Locate the cell with the specified text and output its (x, y) center coordinate. 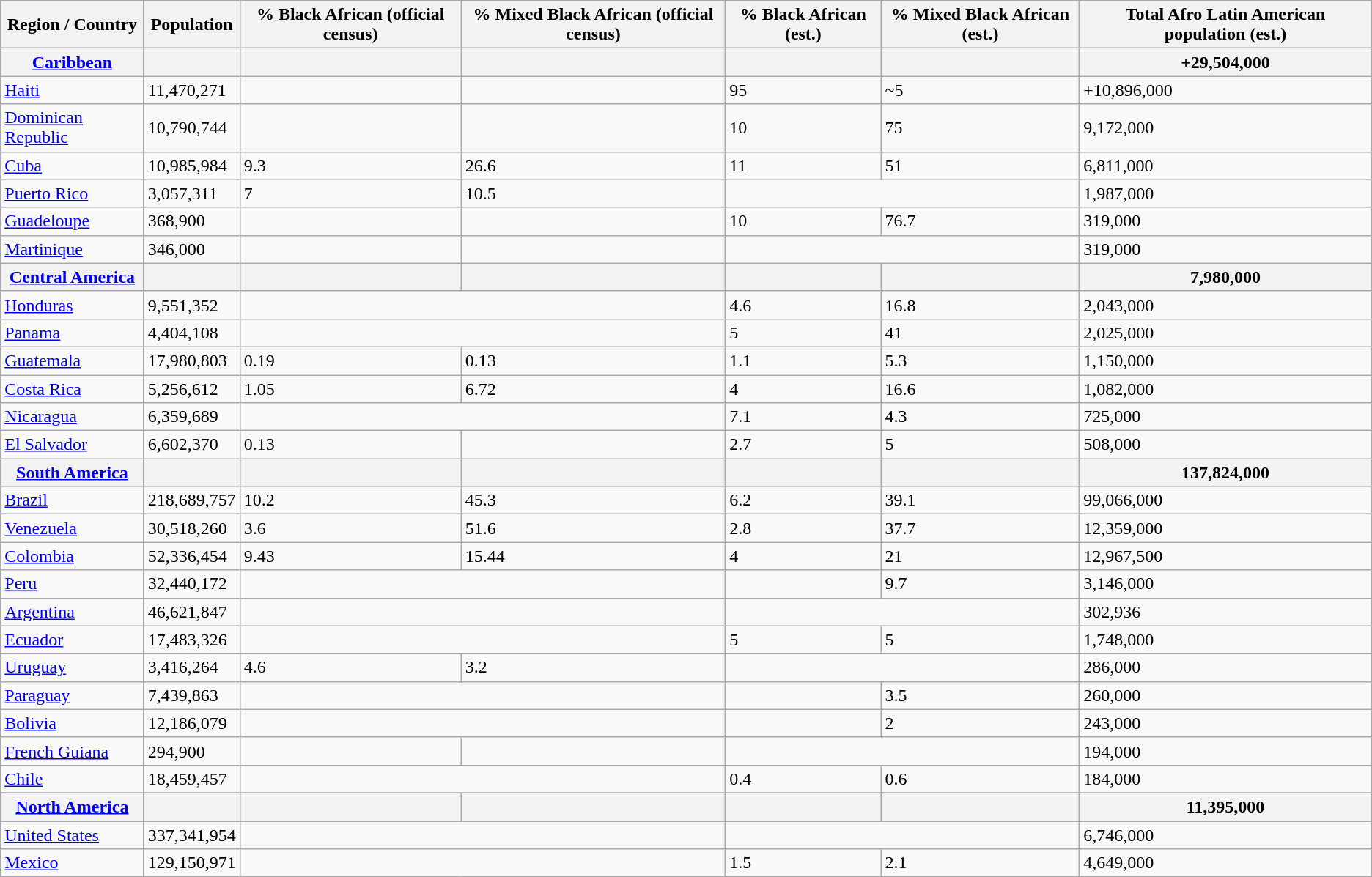
9.7 (981, 584)
Bolivia (72, 723)
Martinique (72, 249)
9.3 (350, 166)
Caribbean (72, 62)
4,649,000 (1225, 863)
30,518,260 (192, 528)
260,000 (1225, 695)
16.8 (981, 305)
508,000 (1225, 445)
Nicaragua (72, 417)
1,748,000 (1225, 640)
1,082,000 (1225, 389)
Argentina (72, 612)
2.7 (803, 445)
15.44 (594, 556)
Uruguay (72, 667)
0.19 (350, 360)
184,000 (1225, 779)
243,000 (1225, 723)
6.2 (803, 500)
Chile (72, 779)
2.1 (981, 863)
Haiti (72, 90)
1,150,000 (1225, 360)
United States (72, 835)
12,967,500 (1225, 556)
Total Afro Latin American population (est.) (1225, 25)
3.2 (594, 667)
7,980,000 (1225, 277)
368,900 (192, 221)
137,824,000 (1225, 473)
6.72 (594, 389)
Population (192, 25)
% Black African (est.) (803, 25)
12,186,079 (192, 723)
0.6 (981, 779)
6,811,000 (1225, 166)
Dominican Republic (72, 127)
4.3 (981, 417)
3.6 (350, 528)
2,025,000 (1225, 333)
Guatemala (72, 360)
39.1 (981, 500)
1,987,000 (1225, 193)
El Salvador (72, 445)
194,000 (1225, 751)
+10,896,000 (1225, 90)
Mexico (72, 863)
Costa Rica (72, 389)
95 (803, 90)
+29,504,000 (1225, 62)
Guadeloupe (72, 221)
6,359,689 (192, 417)
2 (981, 723)
6,602,370 (192, 445)
294,900 (192, 751)
7,439,863 (192, 695)
2.8 (803, 528)
French Guiana (72, 751)
9.43 (350, 556)
Brazil (72, 500)
16.6 (981, 389)
18,459,457 (192, 779)
Ecuador (72, 640)
11,470,271 (192, 90)
Central America (72, 277)
Peru (72, 584)
37.7 (981, 528)
3,146,000 (1225, 584)
1.5 (803, 863)
Honduras (72, 305)
6,746,000 (1225, 835)
3.5 (981, 695)
51 (981, 166)
4,404,108 (192, 333)
1.1 (803, 360)
Puerto Rico (72, 193)
75 (981, 127)
Cuba (72, 166)
52,336,454 (192, 556)
~5 (981, 90)
45.3 (594, 500)
South America (72, 473)
North America (72, 807)
302,936 (1225, 612)
10.5 (594, 193)
17,980,803 (192, 360)
346,000 (192, 249)
10.2 (350, 500)
3,416,264 (192, 667)
7 (350, 193)
286,000 (1225, 667)
725,000 (1225, 417)
17,483,326 (192, 640)
21 (981, 556)
129,150,971 (192, 863)
0.4 (803, 779)
46,621,847 (192, 612)
5.3 (981, 360)
51.6 (594, 528)
% Mixed Black African (est.) (981, 25)
41 (981, 333)
26.6 (594, 166)
9,172,000 (1225, 127)
7.1 (803, 417)
10,790,744 (192, 127)
218,689,757 (192, 500)
3,057,311 (192, 193)
9,551,352 (192, 305)
337,341,954 (192, 835)
99,066,000 (1225, 500)
% Mixed Black African (official census) (594, 25)
1.05 (350, 389)
32,440,172 (192, 584)
Colombia (72, 556)
Paraguay (72, 695)
12,359,000 (1225, 528)
5,256,612 (192, 389)
% Black African (official census) (350, 25)
2,043,000 (1225, 305)
Panama (72, 333)
Region / Country (72, 25)
11 (803, 166)
Venezuela (72, 528)
11,395,000 (1225, 807)
76.7 (981, 221)
10,985,984 (192, 166)
